Output the (X, Y) coordinate of the center of the cell containing the given text.  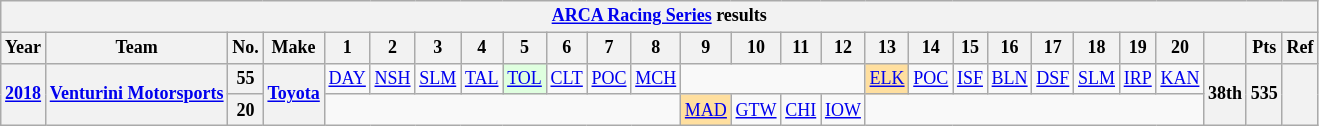
NSH (392, 78)
Toyota (294, 94)
2018 (24, 94)
4 (482, 48)
CLT (566, 78)
GTW (756, 110)
DSF (1053, 78)
No. (246, 48)
3 (438, 48)
10 (756, 48)
Venturini Motorsports (136, 94)
Pts (1264, 48)
ELK (887, 78)
13 (887, 48)
IRP (1138, 78)
CHI (801, 110)
9 (706, 48)
5 (524, 48)
IOW (844, 110)
Year (24, 48)
17 (1053, 48)
16 (1010, 48)
ISF (970, 78)
18 (1097, 48)
MCH (656, 78)
15 (970, 48)
2 (392, 48)
12 (844, 48)
7 (609, 48)
TAL (482, 78)
KAN (1180, 78)
19 (1138, 48)
1 (347, 48)
TOL (524, 78)
8 (656, 48)
6 (566, 48)
BLN (1010, 78)
Team (136, 48)
MAD (706, 110)
ARCA Racing Series results (660, 16)
Ref (1300, 48)
DAY (347, 78)
11 (801, 48)
Make (294, 48)
14 (931, 48)
55 (246, 78)
535 (1264, 94)
38th (1226, 94)
